Extract the [X, Y] coordinate from the center of the cell holding the provided text.  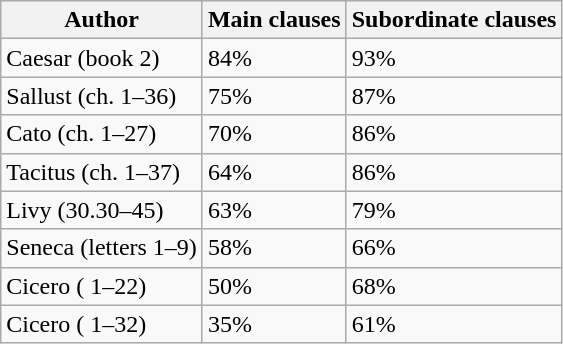
Author [102, 20]
68% [454, 286]
58% [274, 248]
Livy (30.30–45) [102, 210]
70% [274, 134]
Subordinate clauses [454, 20]
Cicero ( 1–32) [102, 324]
50% [274, 286]
84% [274, 58]
35% [274, 324]
Caesar (book 2) [102, 58]
93% [454, 58]
87% [454, 96]
Seneca (letters 1–9) [102, 248]
Cato (ch. 1–27) [102, 134]
66% [454, 248]
79% [454, 210]
Sallust (ch. 1–36) [102, 96]
64% [274, 172]
75% [274, 96]
Tacitus (ch. 1–37) [102, 172]
Cicero ( 1–22) [102, 286]
Main clauses [274, 20]
61% [454, 324]
63% [274, 210]
